Identify which cell holds the provided text, then report its (X, Y) central coordinate. 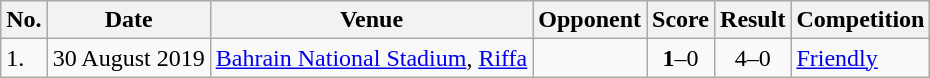
30 August 2019 (128, 58)
Friendly (860, 58)
Result (753, 20)
Score (681, 20)
1–0 (681, 58)
1. (24, 58)
Competition (860, 20)
Opponent (590, 20)
Date (128, 20)
Bahrain National Stadium, Riffa (372, 58)
No. (24, 20)
Venue (372, 20)
4–0 (753, 58)
